From the cell containing the given text, extract its center point as [X, Y] coordinate. 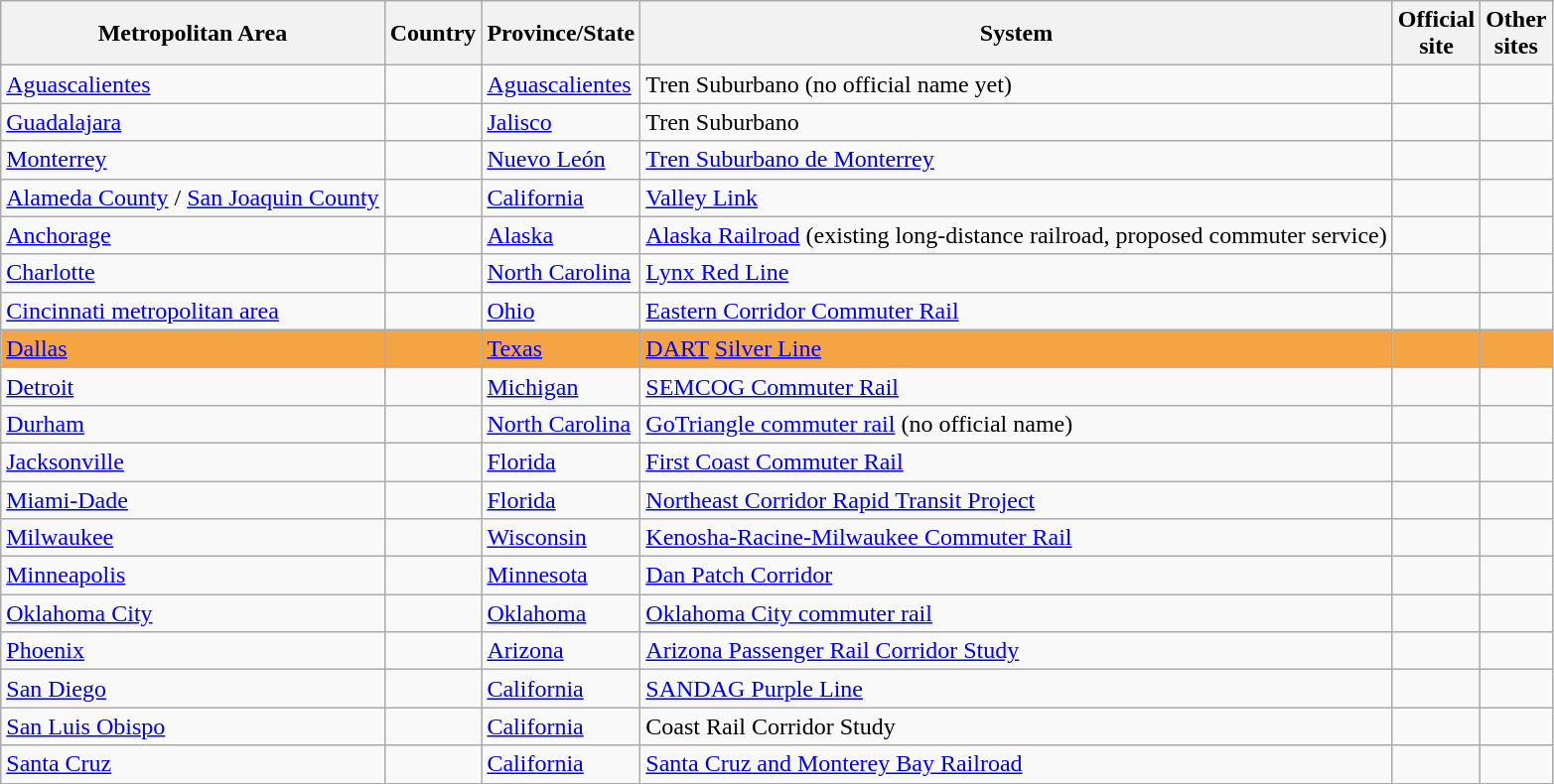
Alaska Railroad (existing long-distance railroad, proposed commuter service) [1017, 235]
Northeast Corridor Rapid Transit Project [1017, 499]
Minnesota [561, 576]
Metropolitan Area [193, 34]
Wisconsin [561, 538]
Dallas [193, 348]
First Coast Commuter Rail [1017, 461]
San Luis Obispo [193, 726]
SANDAG Purple Line [1017, 689]
Tren Suburbano (no official name yet) [1017, 84]
Officialsite [1436, 34]
Jalisco [561, 122]
Phoenix [193, 651]
Eastern Corridor Commuter Rail [1017, 311]
Tren Suburbano [1017, 122]
Alameda County / San Joaquin County [193, 197]
Province/State [561, 34]
Oklahoma [561, 613]
Arizona Passenger Rail Corridor Study [1017, 651]
Charlotte [193, 273]
Durham [193, 424]
Dan Patch Corridor [1017, 576]
Kenosha-Racine-Milwaukee Commuter Rail [1017, 538]
Detroit [193, 386]
Arizona [561, 651]
DART Silver Line [1017, 348]
Oklahoma City commuter rail [1017, 613]
GoTriangle commuter rail (no official name) [1017, 424]
Valley Link [1017, 197]
Texas [561, 348]
Santa Cruz and Monterey Bay Railroad [1017, 764]
Othersites [1516, 34]
SEMCOG Commuter Rail [1017, 386]
Oklahoma City [193, 613]
System [1017, 34]
Ohio [561, 311]
Guadalajara [193, 122]
Nuevo León [561, 160]
Coast Rail Corridor Study [1017, 726]
Alaska [561, 235]
Jacksonville [193, 461]
Michigan [561, 386]
Monterrey [193, 160]
Anchorage [193, 235]
Lynx Red Line [1017, 273]
Country [433, 34]
Miami-Dade [193, 499]
Santa Cruz [193, 764]
Tren Suburbano de Monterrey [1017, 160]
Minneapolis [193, 576]
Cincinnati metropolitan area [193, 311]
San Diego [193, 689]
Milwaukee [193, 538]
